For the text-containing cell, return its midpoint in (X, Y) coordinate format. 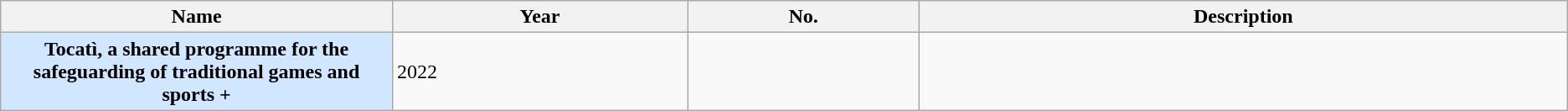
2022 (539, 71)
Description (1243, 17)
Year (539, 17)
Tocatì, a shared programme for the safeguarding of traditional games and sports + (197, 71)
No. (804, 17)
Name (197, 17)
